Detect which cell encompasses the target text, then output its (x, y) center coordinate. 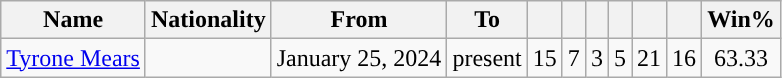
15 (544, 58)
January 25, 2024 (359, 58)
3 (596, 58)
16 (684, 58)
To (487, 20)
Nationality (208, 20)
Name (74, 20)
7 (574, 58)
63.33 (742, 58)
Win% (742, 20)
Tyrone Mears (74, 58)
From (359, 20)
5 (620, 58)
present (487, 58)
21 (650, 58)
